Provide the [x, y] coordinate of the cell's center where the given text is located.  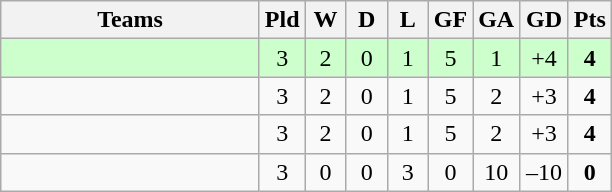
GD [544, 20]
Teams [130, 20]
10 [496, 172]
Pts [590, 20]
–10 [544, 172]
D [366, 20]
Pld [282, 20]
W [326, 20]
L [408, 20]
+4 [544, 58]
GA [496, 20]
GF [450, 20]
